From the cell containing the given text, extract its center point as (x, y) coordinate. 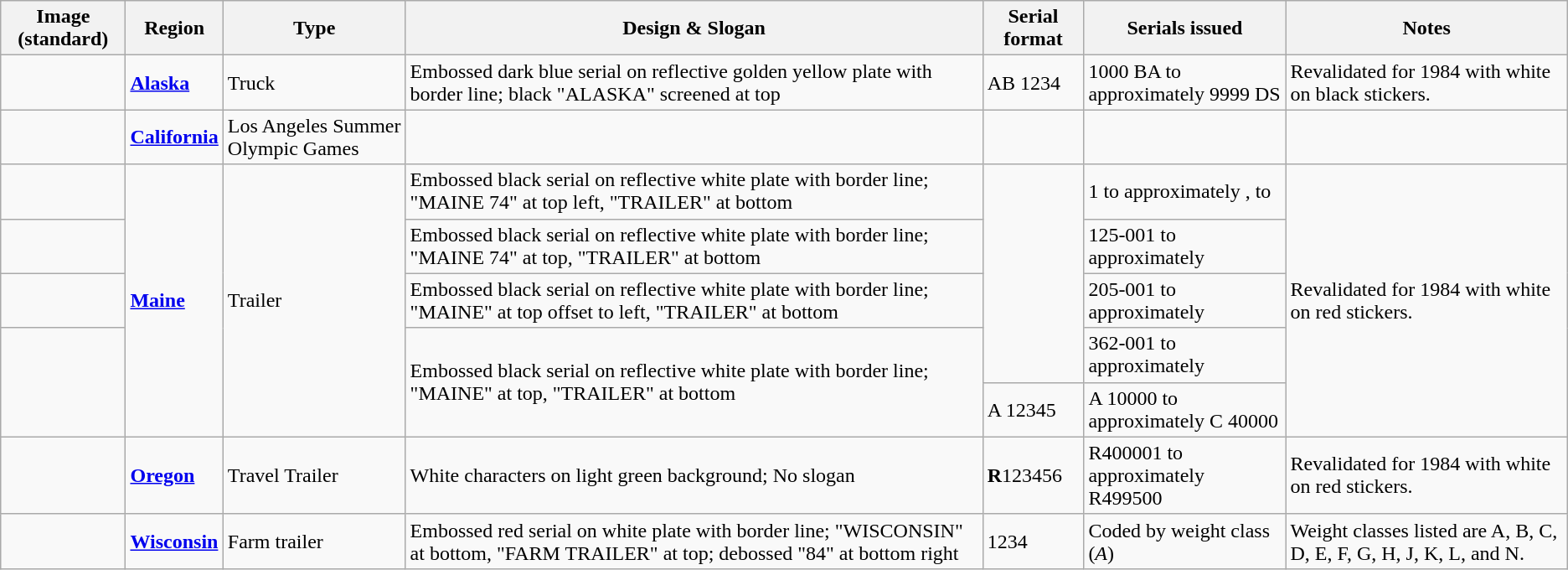
R123456 (1034, 475)
Notes (1426, 28)
205-001 to approximately (1184, 300)
A 10000 to approximately C 40000 (1184, 409)
Serials issued (1184, 28)
Coded by weight class (A) (1184, 541)
R400001 to approximately R499500 (1184, 475)
Region (174, 28)
Embossed black serial on reflective white plate with border line; "MAINE 74" at top left, "TRAILER" at bottom (694, 191)
Revalidated for 1984 with white on black stickers. (1426, 82)
Embossed black serial on reflective white plate with border line; "MAINE" at top, "TRAILER" at bottom (694, 382)
Embossed black serial on reflective white plate with border line; "MAINE" at top offset to left, "TRAILER" at bottom (694, 300)
Weight classes listed are A, B, C, D, E, F, G, H, J, K, L, and N. (1426, 541)
Serial format (1034, 28)
Wisconsin (174, 541)
Alaska (174, 82)
Maine (174, 300)
Oregon (174, 475)
Design & Slogan (694, 28)
California (174, 137)
Embossed dark blue serial on reflective golden yellow plate with border line; black "ALASKA" screened at top (694, 82)
1234 (1034, 541)
Trailer (314, 300)
Travel Trailer (314, 475)
Los Angeles Summer Olympic Games (314, 137)
1 to approximately , to (1184, 191)
AB 1234 (1034, 82)
Image (standard) (64, 28)
Embossed black serial on reflective white plate with border line; "MAINE 74" at top, "TRAILER" at bottom (694, 246)
White characters on light green background; No slogan (694, 475)
362-001 to approximately (1184, 355)
1000 BA to approximately 9999 DS (1184, 82)
Truck (314, 82)
Farm trailer (314, 541)
125-001 to approximately (1184, 246)
A 12345 (1034, 409)
Embossed red serial on white plate with border line; "WISCONSIN" at bottom, "FARM TRAILER" at top; debossed "84" at bottom right (694, 541)
Type (314, 28)
